Scan for the cell matching the given text and deliver its (x, y) coordinate at center. 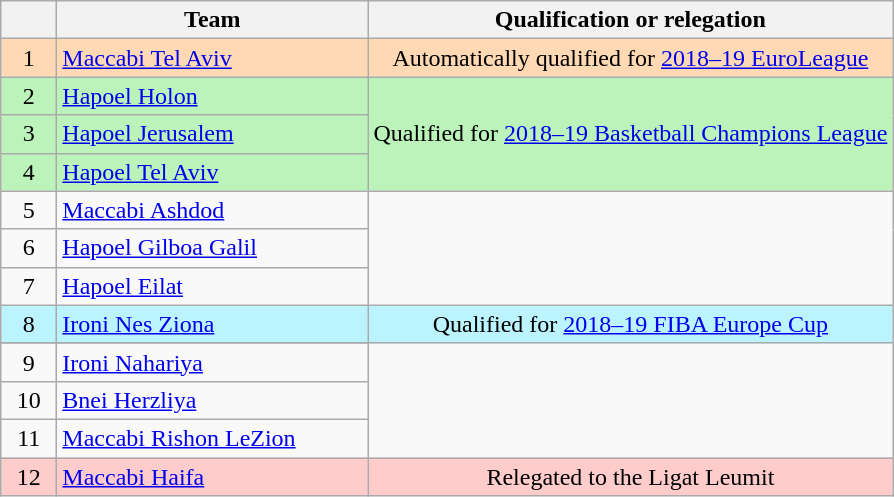
2 (29, 96)
Team (212, 20)
Maccabi Tel Aviv (212, 58)
Qualified for 2018–19 FIBA Europe Cup (630, 324)
9 (29, 362)
1 (29, 58)
12 (29, 477)
Hapoel Tel Aviv (212, 172)
6 (29, 248)
Ironi Nahariya (212, 362)
10 (29, 400)
Ironi Nes Ziona (212, 324)
7 (29, 286)
3 (29, 134)
11 (29, 438)
Hapoel Holon (212, 96)
Hapoel Eilat (212, 286)
Relegated to the Ligat Leumit (630, 477)
4 (29, 172)
Bnei Herzliya (212, 400)
8 (29, 324)
Maccabi Rishon LeZion (212, 438)
5 (29, 210)
Hapoel Jerusalem (212, 134)
Qualified for 2018–19 Basketball Champions League (630, 134)
Automatically qualified for 2018–19 EuroLeague (630, 58)
Hapoel Gilboa Galil (212, 248)
Maccabi Ashdod (212, 210)
Qualification or relegation (630, 20)
Maccabi Haifa (212, 477)
